Extract the [X, Y] coordinate from the center of the cell holding the provided text.  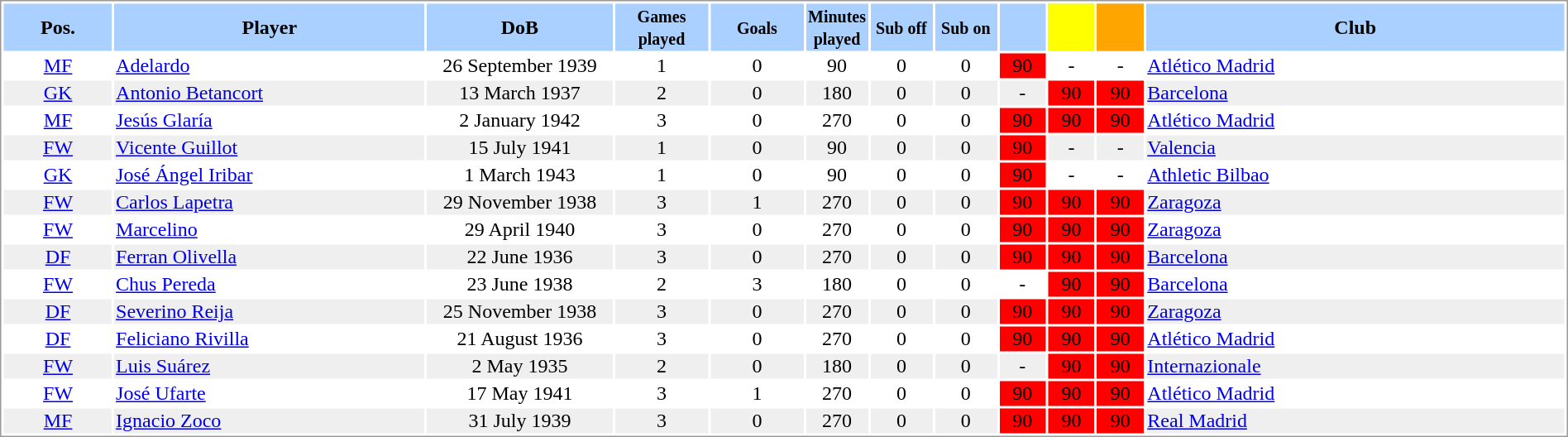
25 November 1938 [519, 312]
Player [270, 26]
Adelardo [270, 65]
Carlos Lapetra [270, 203]
Jesús Glaría [270, 120]
Real Madrid [1355, 421]
1 March 1943 [519, 175]
Luis Suárez [270, 367]
Ferran Olivella [270, 257]
26 September 1939 [519, 65]
15 July 1941 [519, 148]
Antonio Betancort [270, 94]
José Ángel Iribar [270, 175]
17 May 1941 [519, 393]
Ignacio Zoco [270, 421]
Pos. [58, 26]
23 June 1938 [519, 284]
Chus Pereda [270, 284]
Internazionale [1355, 367]
DoB [519, 26]
22 June 1936 [519, 257]
José Ufarte [270, 393]
Severino Reija [270, 312]
Athletic Bilbao [1355, 175]
Gamesplayed [662, 26]
Minutesplayed [837, 26]
29 April 1940 [519, 229]
Goals [757, 26]
13 March 1937 [519, 94]
2 May 1935 [519, 367]
Marcelino [270, 229]
Sub off [901, 26]
Club [1355, 26]
Sub on [966, 26]
31 July 1939 [519, 421]
2 January 1942 [519, 120]
Feliciano Rivilla [270, 339]
Valencia [1355, 148]
Vicente Guillot [270, 148]
21 August 1936 [519, 339]
29 November 1938 [519, 203]
